Identify which cell holds the provided text, then report its [X, Y] central coordinate. 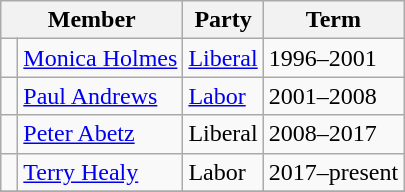
Peter Abetz [100, 134]
Member [92, 20]
1996–2001 [333, 58]
Term [333, 20]
2017–present [333, 172]
Paul Andrews [100, 96]
2008–2017 [333, 134]
Party [223, 20]
2001–2008 [333, 96]
Terry Healy [100, 172]
Monica Holmes [100, 58]
